Extract the (x, y) coordinate from the center of the cell holding the provided text.  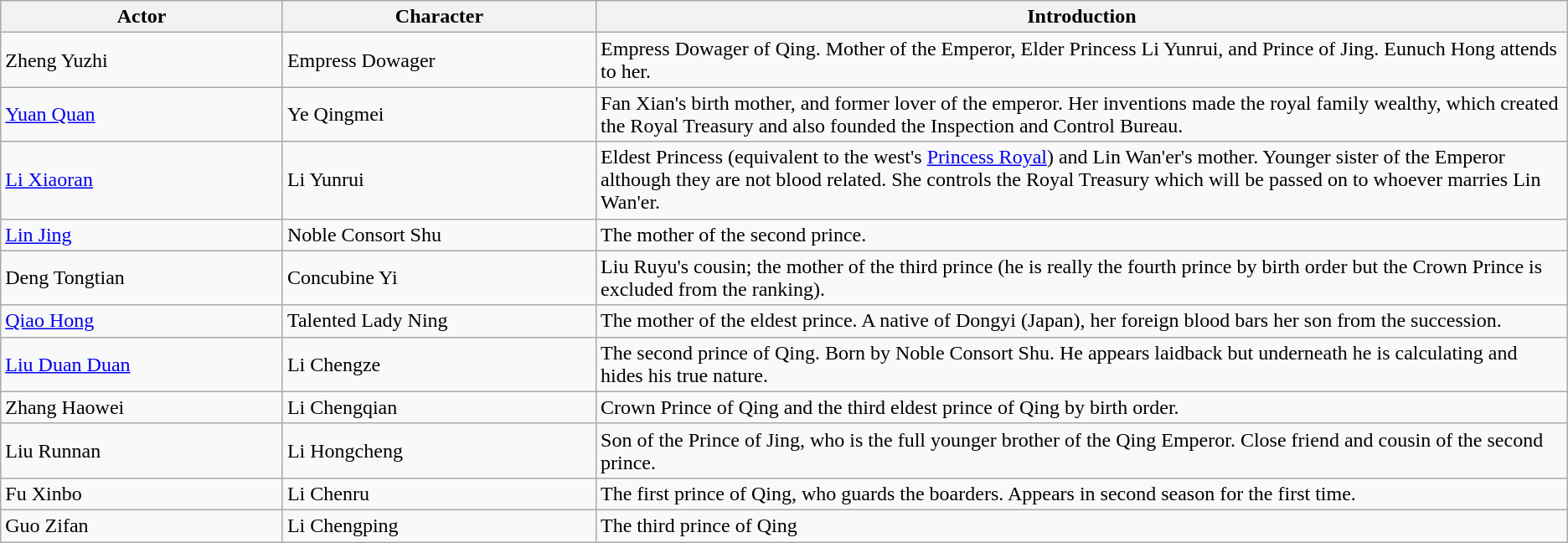
Liu Ruyu's cousin; the mother of the third prince (he is really the fourth prince by birth order but the Crown Prince is excluded from the ranking). (1082, 278)
Liu Duan Duan (142, 364)
Empress Dowager (439, 60)
Son of the Prince of Jing, who is the full younger brother of the Qing Emperor. Close friend and cousin of the second prince. (1082, 451)
Character (439, 17)
The third prince of Qing (1082, 525)
Li Yunrui (439, 180)
The mother of the second prince. (1082, 235)
Concubine Yi (439, 278)
Zhang Haowei (142, 407)
Crown Prince of Qing and the third eldest prince of Qing by birth order. (1082, 407)
Noble Consort Shu (439, 235)
Li Xiaoran (142, 180)
Li Hongcheng (439, 451)
Guo Zifan (142, 525)
Li Chengze (439, 364)
Li Chengqian (439, 407)
Empress Dowager of Qing. Mother of the Emperor, Elder Princess Li Yunrui, and Prince of Jing. Eunuch Hong attends to her. (1082, 60)
Talented Lady Ning (439, 321)
Ye Qingmei (439, 114)
Li Chengping (439, 525)
Liu Runnan (142, 451)
Qiao Hong (142, 321)
Yuan Quan (142, 114)
The second prince of Qing. Born by Noble Consort Shu. He appears laidback but underneath he is calculating and hides his true nature. (1082, 364)
The first prince of Qing, who guards the boarders. Appears in second season for the first time. (1082, 494)
Lin Jing (142, 235)
Fu Xinbo (142, 494)
Deng Tongtian (142, 278)
Li Chenru (439, 494)
The mother of the eldest prince. A native of Dongyi (Japan), her foreign blood bars her son from the succession. (1082, 321)
Actor (142, 17)
Zheng Yuzhi (142, 60)
Introduction (1082, 17)
